Capture the cell that displays the provided text and extract its (X, Y) central coordinate. 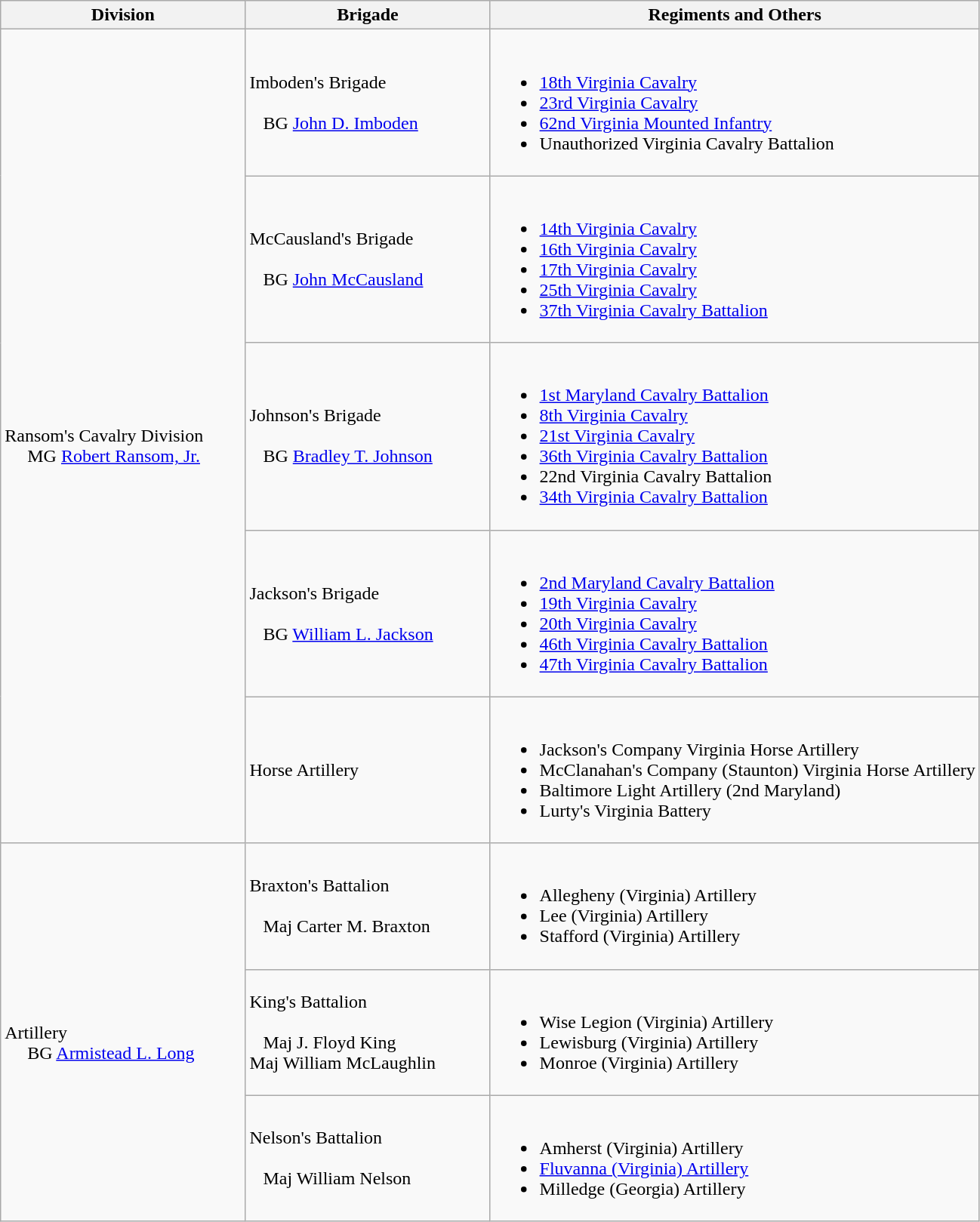
Artillery BG Armistead L. Long (123, 1033)
Imboden's Brigade BG John D. Imboden (368, 103)
Ransom's Cavalry Division MG Robert Ransom, Jr. (123, 436)
Brigade (368, 15)
Johnson's Brigade BG Bradley T. Johnson (368, 436)
Horse Artillery (368, 770)
Allegheny (Virginia) ArtilleryLee (Virginia) ArtilleryStafford (Virginia) Artillery (735, 906)
Wise Legion (Virginia) ArtilleryLewisburg (Virginia) ArtilleryMonroe (Virginia) Artillery (735, 1033)
McCausland's Brigade BG John McCausland (368, 260)
Division (123, 15)
18th Virginia Cavalry23rd Virginia Cavalry62nd Virginia Mounted InfantryUnauthorized Virginia Cavalry Battalion (735, 103)
Amherst (Virginia) ArtilleryFluvanna (Virginia) ArtilleryMilledge (Georgia) Artillery (735, 1158)
Jackson's Brigade BG William L. Jackson (368, 613)
2nd Maryland Cavalry Battalion19th Virginia Cavalry20th Virginia Cavalry46th Virginia Cavalry Battalion47th Virginia Cavalry Battalion (735, 613)
Regiments and Others (735, 15)
King's Battalion Maj J. Floyd King Maj William McLaughlin (368, 1033)
Braxton's Battalion Maj Carter M. Braxton (368, 906)
Nelson's Battalion Maj William Nelson (368, 1158)
14th Virginia Cavalry16th Virginia Cavalry17th Virginia Cavalry25th Virginia Cavalry37th Virginia Cavalry Battalion (735, 260)
